Identify which cell holds the provided text, then report its [x, y] central coordinate. 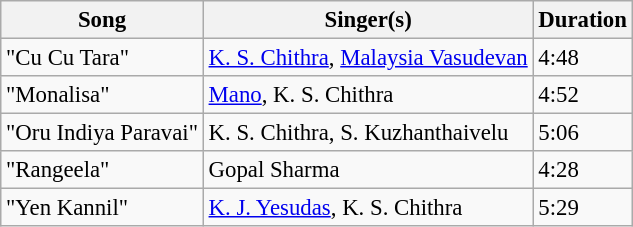
Mano, K. S. Chithra [368, 95]
"Yen Kannil" [102, 208]
K. S. Chithra, S. Kuzhanthaivelu [368, 133]
"Monalisa" [102, 95]
Song [102, 20]
4:52 [582, 95]
K. J. Yesudas, K. S. Chithra [368, 208]
4:48 [582, 58]
"Cu Cu Tara" [102, 58]
"Rangeela" [102, 170]
5:06 [582, 133]
K. S. Chithra, Malaysia Vasudevan [368, 58]
Singer(s) [368, 20]
5:29 [582, 208]
4:28 [582, 170]
"Oru Indiya Paravai" [102, 133]
Gopal Sharma [368, 170]
Duration [582, 20]
